Return the (x, y) coordinate for the center point of the cell that contains the specified text.  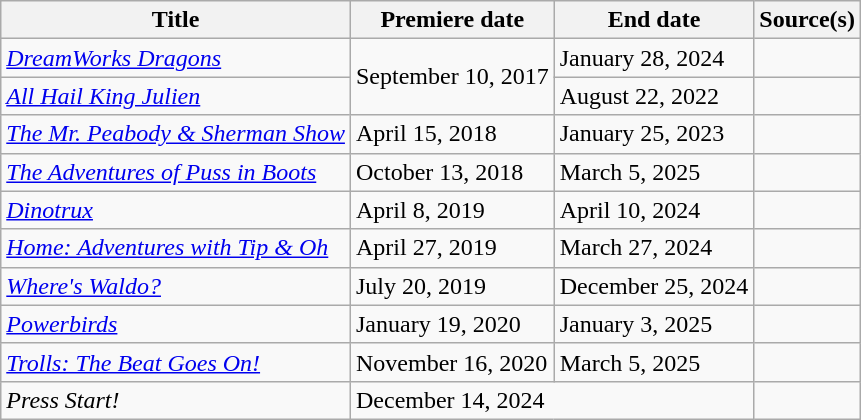
Where's Waldo? (176, 286)
Home: Adventures with Tip & Oh (176, 248)
Premiere date (452, 20)
Dinotrux (176, 210)
December 14, 2024 (552, 400)
September 10, 2017 (452, 77)
Trolls: The Beat Goes On! (176, 362)
July 20, 2019 (452, 286)
January 28, 2024 (654, 58)
August 22, 2022 (654, 96)
April 10, 2024 (654, 210)
April 27, 2019 (452, 248)
Source(s) (808, 20)
March 27, 2024 (654, 248)
All Hail King Julien (176, 96)
January 25, 2023 (654, 134)
Powerbirds (176, 324)
Title (176, 20)
DreamWorks Dragons (176, 58)
The Mr. Peabody & Sherman Show (176, 134)
April 15, 2018 (452, 134)
January 19, 2020 (452, 324)
January 3, 2025 (654, 324)
Press Start! (176, 400)
The Adventures of Puss in Boots (176, 172)
End date (654, 20)
November 16, 2020 (452, 362)
April 8, 2019 (452, 210)
October 13, 2018 (452, 172)
December 25, 2024 (654, 286)
